Capture the cell that displays the provided text and extract its [X, Y] central coordinate. 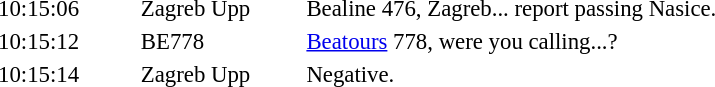
BE778 [220, 41]
